For the text-containing cell, return its midpoint in (X, Y) coordinate format. 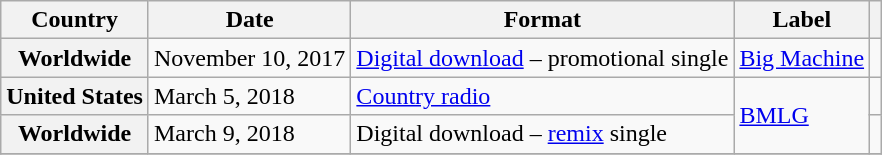
Label (802, 20)
United States (75, 96)
March 5, 2018 (249, 96)
Digital download – promotional single (542, 58)
Country (75, 20)
March 9, 2018 (249, 134)
Digital download – remix single (542, 134)
BMLG (802, 115)
Big Machine (802, 58)
Country radio (542, 96)
November 10, 2017 (249, 58)
Date (249, 20)
Format (542, 20)
